For the text-containing cell, return its midpoint in [x, y] coordinate format. 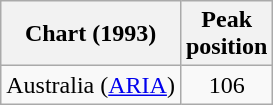
Australia (ARIA) [91, 85]
106 [226, 85]
Chart (1993) [91, 34]
Peakposition [226, 34]
